Locate the cell with the specified text and output its [x, y] center coordinate. 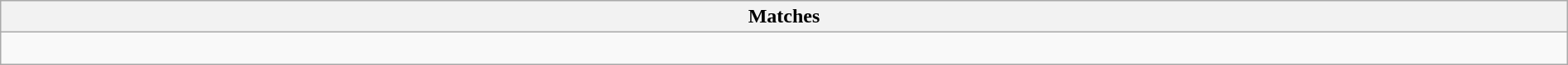
Matches [784, 17]
